Search for the cell housing the specified text and yield its [X, Y] center coordinate. 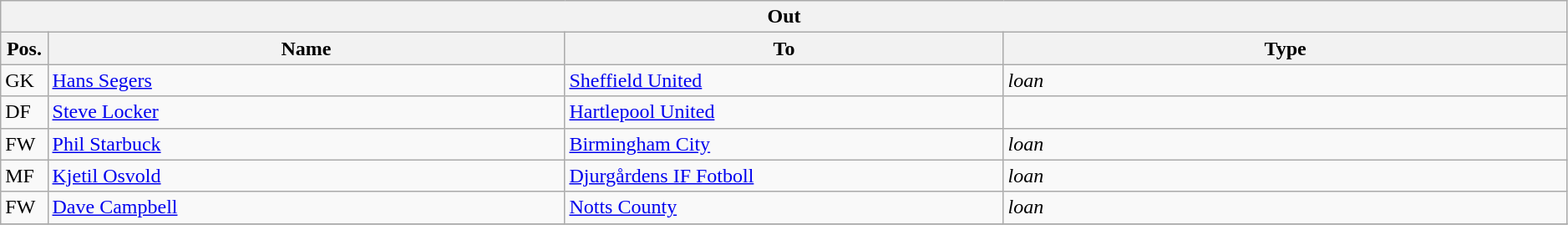
MF [24, 176]
DF [24, 112]
Steve Locker [306, 112]
To [784, 49]
Notts County [784, 207]
Hans Segers [306, 80]
Hartlepool United [784, 112]
Name [306, 49]
Phil Starbuck [306, 144]
GK [24, 80]
Sheffield United [784, 80]
Pos. [24, 49]
Djurgårdens IF Fotboll [784, 176]
Birmingham City [784, 144]
Type [1285, 49]
Kjetil Osvold [306, 176]
Out [784, 17]
Dave Campbell [306, 207]
